Determine the [x, y] coordinate at the center of the cell enclosing the given text.  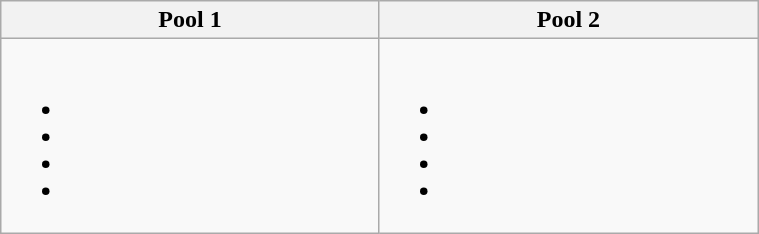
Pool 2 [568, 20]
Pool 1 [190, 20]
